Identify which cell holds the provided text, then report its [X, Y] central coordinate. 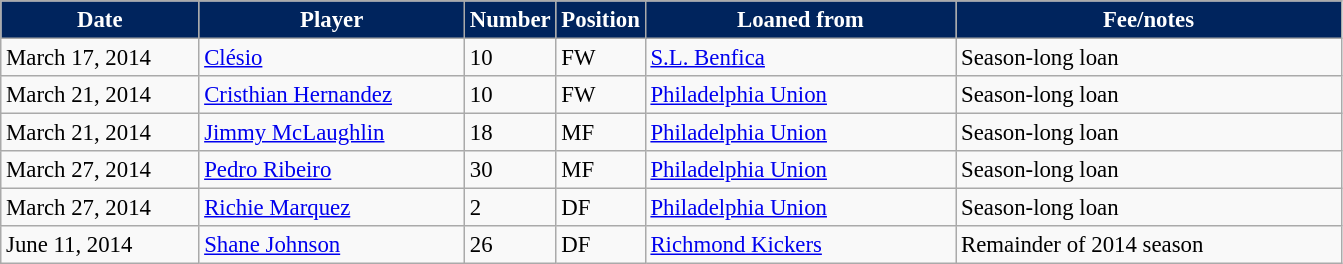
Fee/notes [1149, 20]
March 17, 2014 [100, 58]
Player [332, 20]
18 [510, 133]
Pedro Ribeiro [332, 170]
Shane Johnson [332, 245]
Richie Marquez [332, 208]
Cristhian Hernandez [332, 95]
Jimmy McLaughlin [332, 133]
S.L. Benfica [800, 58]
Position [600, 20]
Loaned from [800, 20]
26 [510, 245]
30 [510, 170]
Number [510, 20]
Richmond Kickers [800, 245]
2 [510, 208]
June 11, 2014 [100, 245]
Date [100, 20]
Clésio [332, 58]
Remainder of 2014 season [1149, 245]
